Return [X, Y] of the center of cell containing provided text 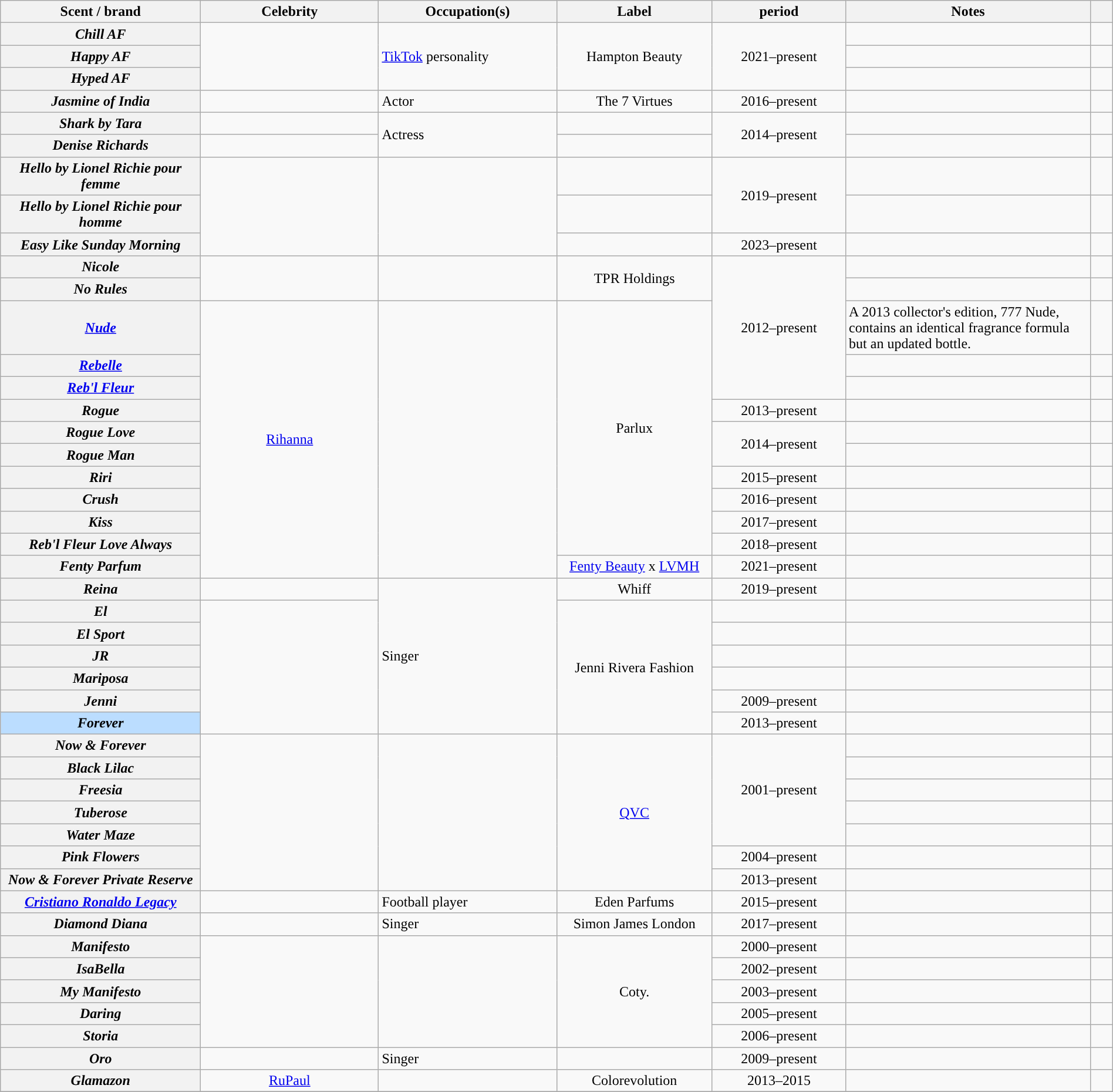
Water Maze [101, 835]
TikTok personality [467, 56]
Forever [101, 723]
2006–present [778, 1036]
Parlux [634, 429]
2005–present [778, 1013]
Hello by Lionel Richie pour homme [101, 214]
2018–present [778, 544]
2023–present [778, 244]
TPR Holdings [634, 278]
Reina [101, 589]
Notes [969, 12]
Glamazon [101, 1081]
Black Lilac [101, 768]
Rogue Man [101, 455]
Hyped AF [101, 79]
Whiff [634, 589]
Nude [101, 328]
Pink Flowers [101, 857]
Oro [101, 1059]
Riri [101, 477]
period [778, 12]
Celebrity [290, 12]
Freesia [101, 790]
Cristiano Ronaldo Legacy [101, 902]
Occupation(s) [467, 12]
The 7 Virtues [634, 101]
Scent / brand [101, 12]
Crush [101, 500]
Manifesto [101, 946]
Now & Forever Private Reserve [101, 879]
2002–present [778, 969]
2004–present [778, 857]
Colorevolution [634, 1081]
Hello by Lionel Richie pour femme [101, 176]
Nicole [101, 267]
Mariposa [101, 678]
El [101, 611]
2001–present [778, 790]
Reb'l Fleur [101, 388]
Hampton Beauty [634, 56]
Fenty Beauty x LVMH [634, 567]
Shark by Tara [101, 123]
IsaBella [101, 969]
El Sport [101, 633]
Jenni [101, 700]
Now & Forever [101, 746]
Tuberose [101, 813]
RuPaul [290, 1081]
2012–present [778, 327]
Rebelle [101, 366]
Rogue Love [101, 433]
Football player [467, 902]
QVC [634, 813]
Label [634, 12]
Reb'l Fleur Love Always [101, 544]
Eden Parfums [634, 902]
Storia [101, 1036]
My Manifesto [101, 991]
Jasmine of India [101, 101]
Daring [101, 1013]
Fenty Parfum [101, 567]
Rogue [101, 410]
Diamond Diana [101, 924]
A 2013 collector's edition, 777 Nude, contains an identical fragrance formula but an updated bottle. [969, 328]
Denise Richards [101, 146]
2013–2015 [778, 1081]
Kiss [101, 522]
Actress [467, 134]
Happy AF [101, 56]
Easy Like Sunday Morning [101, 244]
No Rules [101, 289]
Chill AF [101, 34]
Rihanna [290, 439]
Jenni Rivera Fashion [634, 667]
2003–present [778, 991]
2000–present [778, 946]
Actor [467, 101]
Coty. [634, 991]
Simon James London [634, 924]
JR [101, 656]
